Find where the given text appears and provide that cell's center as (x, y) coordinate. 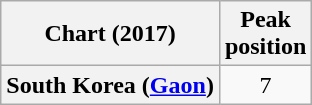
South Korea (Gaon) (110, 85)
7 (265, 85)
Chart (2017) (110, 34)
Peakposition (265, 34)
